From the cell containing the given text, extract its center point as [x, y] coordinate. 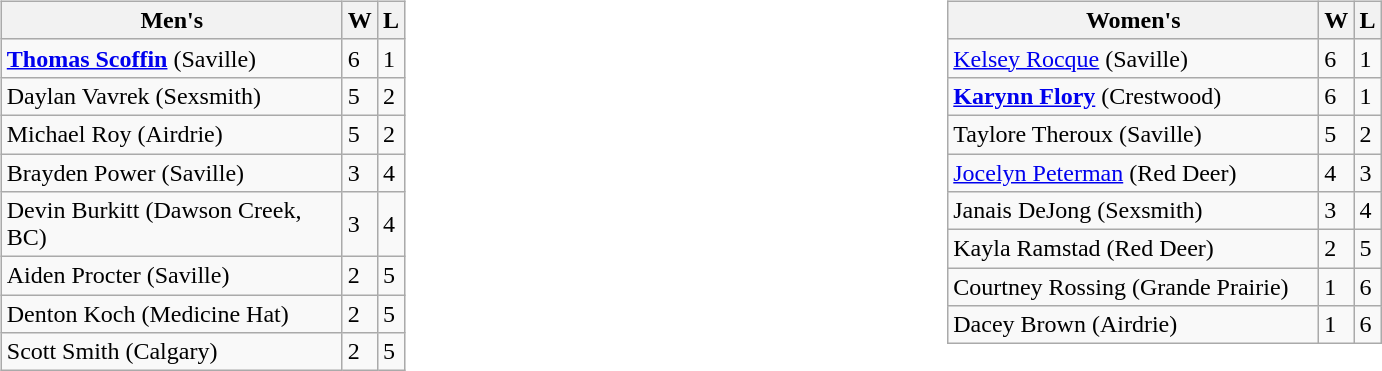
Devin Burkitt (Dawson Creek, BC) [172, 224]
Scott Smith (Calgary) [172, 352]
Thomas Scoffin (Saville) [172, 58]
Aiden Procter (Saville) [172, 276]
Courtney Rossing (Grande Prairie) [1134, 287]
Dacey Brown (Airdrie) [1134, 325]
Denton Koch (Medicine Hat) [172, 314]
Kelsey Rocque (Saville) [1134, 58]
Taylore Theroux (Saville) [1134, 134]
Men's [172, 20]
Michael Roy (Airdrie) [172, 134]
Women's [1134, 20]
Jocelyn Peterman (Red Deer) [1134, 173]
Brayden Power (Saville) [172, 173]
Kayla Ramstad (Red Deer) [1134, 249]
Daylan Vavrek (Sexsmith) [172, 96]
Janais DeJong (Sexsmith) [1134, 211]
Karynn Flory (Crestwood) [1134, 96]
